Return the (X, Y) coordinate for the center point of the cell that contains the specified text.  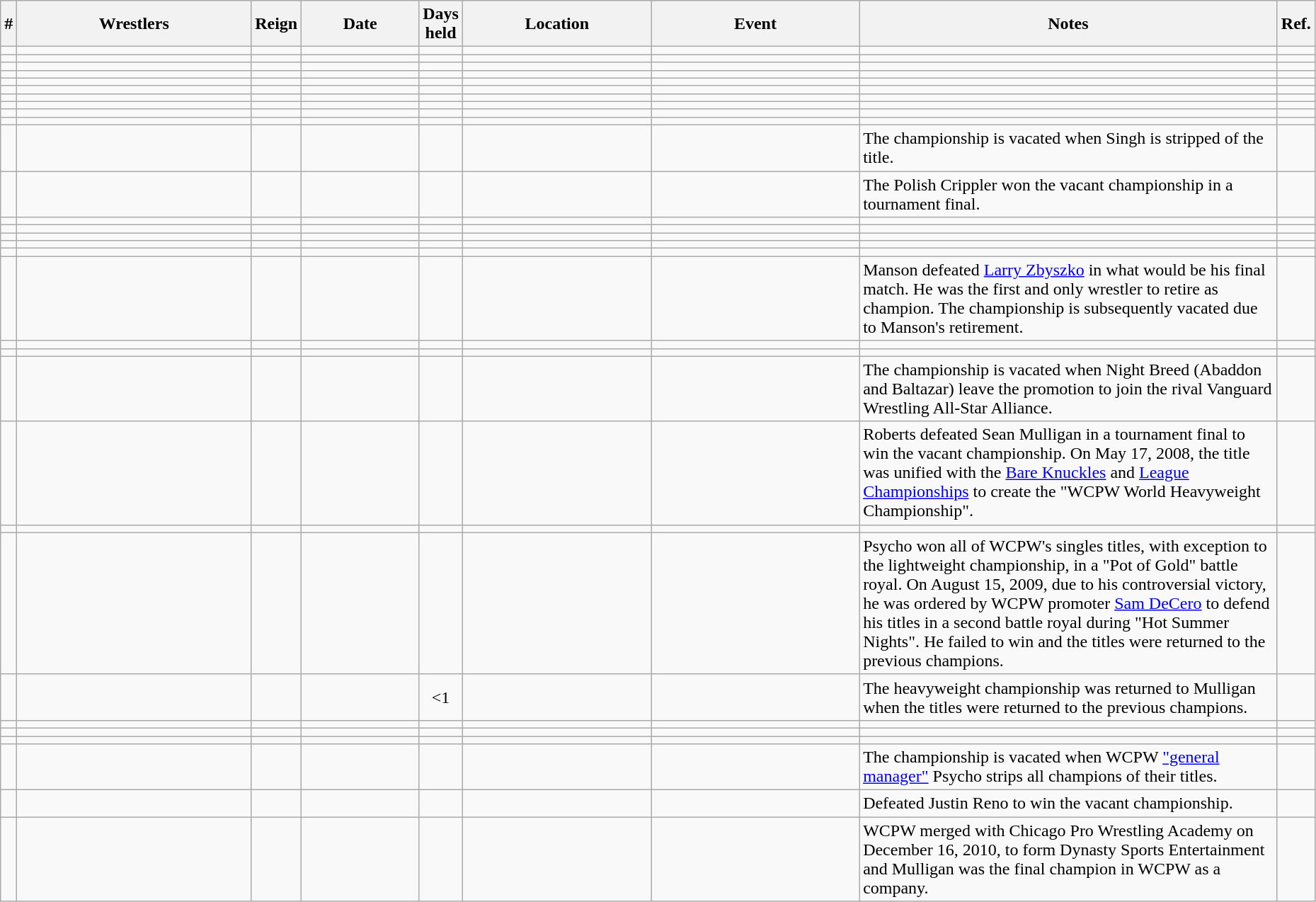
# (8, 24)
The championship is vacated when Singh is stripped of the title. (1069, 147)
Defeated Justin Reno to win the vacant championship. (1069, 804)
Ref. (1295, 24)
The championship is vacated when Night Breed (Abaddon and Baltazar) leave the promotion to join the rival Vanguard Wrestling All-Star Alliance. (1069, 389)
Event (755, 24)
The Polish Crippler won the vacant championship in a tournament final. (1069, 194)
<1 (441, 697)
Wrestlers (135, 24)
Reign (276, 24)
Notes (1069, 24)
Daysheld (441, 24)
The heavyweight championship was returned to Mulligan when the titles were returned to the previous champions. (1069, 697)
The championship is vacated when WCPW "general manager" Psycho strips all champions of their titles. (1069, 767)
Date (360, 24)
Location (556, 24)
